Identify which cell holds the provided text, then report its (X, Y) central coordinate. 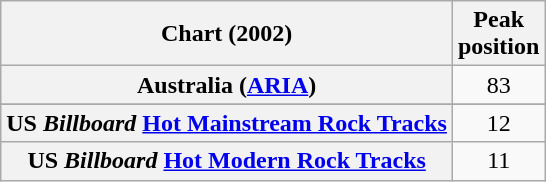
US Billboard Hot Modern Rock Tracks (227, 161)
Peakposition (498, 34)
Chart (2002) (227, 34)
Australia (ARIA) (227, 85)
83 (498, 85)
12 (498, 123)
US Billboard Hot Mainstream Rock Tracks (227, 123)
11 (498, 161)
